Extract the (X, Y) coordinate from the center of the cell holding the provided text.  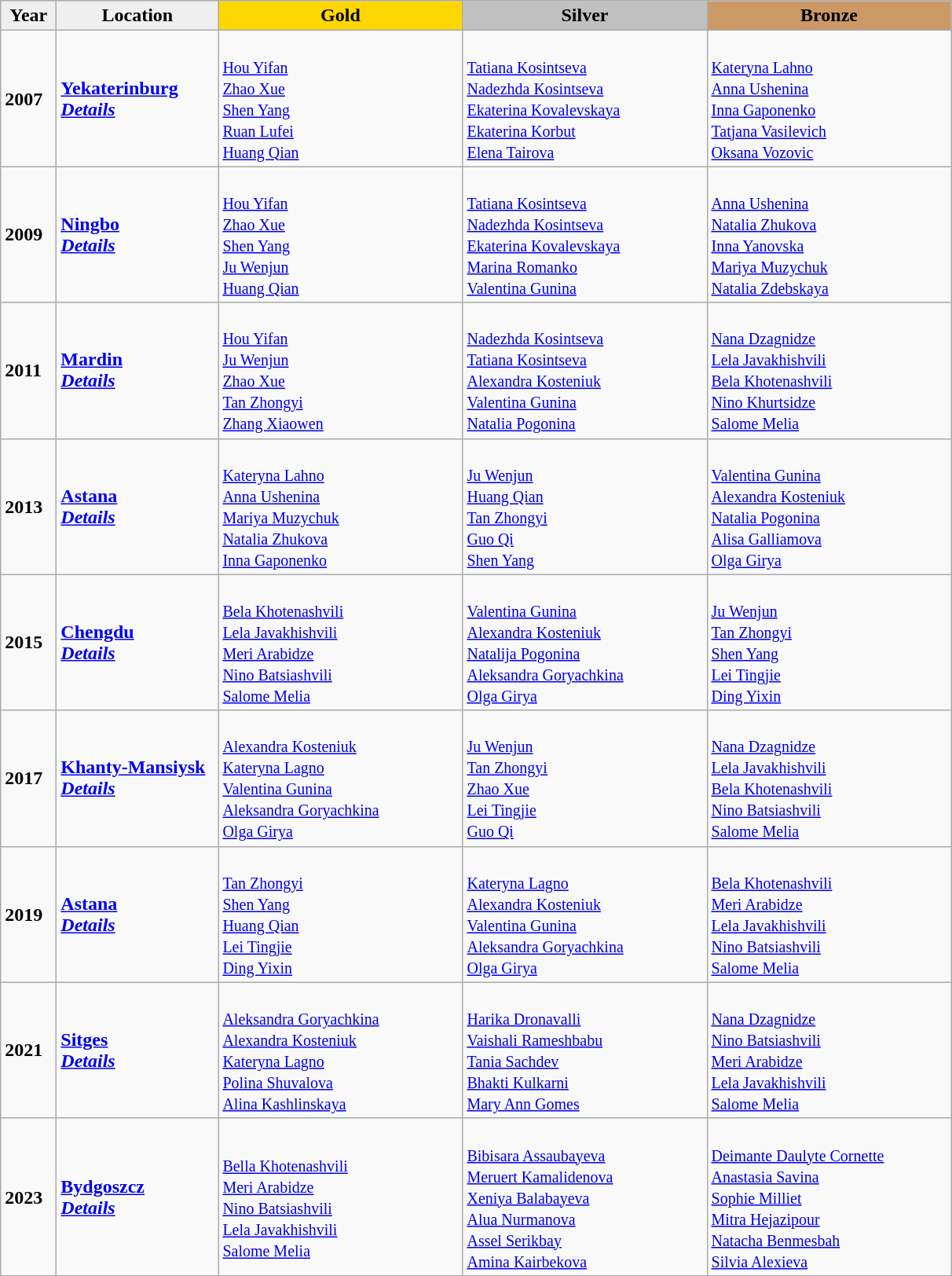
Aleksandra GoryachkinaAlexandra KosteniukKateryna LagnoPolina ShuvalovaAlina Kashlinskaya (341, 1050)
Nana DzagnidzeLela JavakhishviliBela KhotenashviliNino KhurtsidzeSalome Melia (829, 371)
Bela KhotenashviliMeri ArabidzeLela JavakhishviliNino BatsiashviliSalome Melia (829, 915)
Bibisara AssaubayevaMeruert KamalidenovaXeniya BalabayevaAlua NurmanovaAssel SerikbayAmina Kairbekova (584, 1197)
YekaterinburgDetails (137, 99)
Ju WenjunTan ZhongyiShen YangLei TingjieDing Yixin (829, 643)
Year (28, 16)
Ju WenjunTan ZhongyiZhao XueLei TingjieGuo Qi (584, 778)
Ju WenjunHuang QianTan ZhongyiGuo QiShen Yang (584, 506)
Hou YifanJu WenjunZhao XueTan ZhongyiZhang Xiaowen (341, 371)
SitgesDetails (137, 1050)
2021 (28, 1050)
Silver (584, 16)
Location (137, 16)
Anna UsheninaNatalia ZhukovaInna YanovskaMariya MuzychukNatalia Zdebskaya (829, 234)
2015 (28, 643)
Bronze (829, 16)
Tatiana KosintsevaNadezhda KosintsevaEkaterina KovalevskayaMarina RomankoValentina Gunina (584, 234)
2009 (28, 234)
Bella KhotenashviliMeri ArabidzeNino BatsiashviliLela JavakhishviliSalome Melia (341, 1197)
2007 (28, 99)
2011 (28, 371)
Kateryna LahnoAnna UsheninaMariya MuzychukNatalia ZhukovaInna Gaponenko (341, 506)
Deimante Daulyte CornetteAnastasia SavinaSophie MillietMitra HejazipourNatacha BenmesbahSilvia Alexieva (829, 1197)
Hou YifanZhao XueShen YangJu WenjunHuang Qian (341, 234)
Valentina GuninaAlexandra KosteniukNatalia PogoninaAlisa GalliamovaOlga Girya (829, 506)
Alexandra KosteniukKateryna LagnoValentina GuninaAleksandra GoryachkinaOlga Girya (341, 778)
Tan ZhongyiShen YangHuang QianLei TingjieDing Yixin (341, 915)
Tatiana KosintsevaNadezhda KosintsevaEkaterina KovalevskayaEkaterina KorbutElena Tairova (584, 99)
MardinDetails (137, 371)
Kateryna LagnoAlexandra KosteniukValentina GuninaAleksandra GoryachkinaOlga Girya (584, 915)
Kateryna LahnoAnna UsheninaInna GaponenkoTatjana VasilevichOksana Vozovic (829, 99)
2019 (28, 915)
Hou YifanZhao XueShen YangRuan LufeiHuang Qian (341, 99)
Harika DronavalliVaishali RameshbabuTania SachdevBhakti KulkarniMary Ann Gomes (584, 1050)
Nana DzagnidzeLela JavakhishviliBela KhotenashviliNino BatsiashviliSalome Melia (829, 778)
Khanty-MansiyskDetails (137, 778)
Bela KhotenashviliLela JavakhishviliMeri ArabidzeNino BatsiashviliSalome Melia (341, 643)
2023 (28, 1197)
Gold (341, 16)
2013 (28, 506)
2017 (28, 778)
Nadezhda KosintsevaTatiana KosintsevaAlexandra KosteniukValentina GuninaNatalia Pogonina (584, 371)
Valentina GuninaAlexandra KosteniukNatalija PogoninaAleksandra GoryachkinaOlga Girya (584, 643)
BydgoszczDetails (137, 1197)
Nana DzagnidzeNino BatsiashviliMeri ArabidzeLela JavakhishviliSalome Melia (829, 1050)
ChengduDetails (137, 643)
NingboDetails (137, 234)
